For the text-containing cell, return its midpoint in [X, Y] coordinate format. 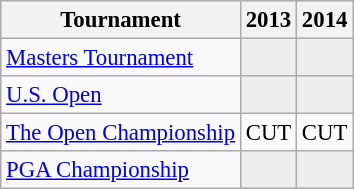
U.S. Open [121, 95]
2014 [325, 20]
Tournament [121, 20]
2013 [268, 20]
Masters Tournament [121, 58]
PGA Championship [121, 170]
The Open Championship [121, 133]
